Determine the (x, y) coordinate at the center of the cell enclosing the given text.  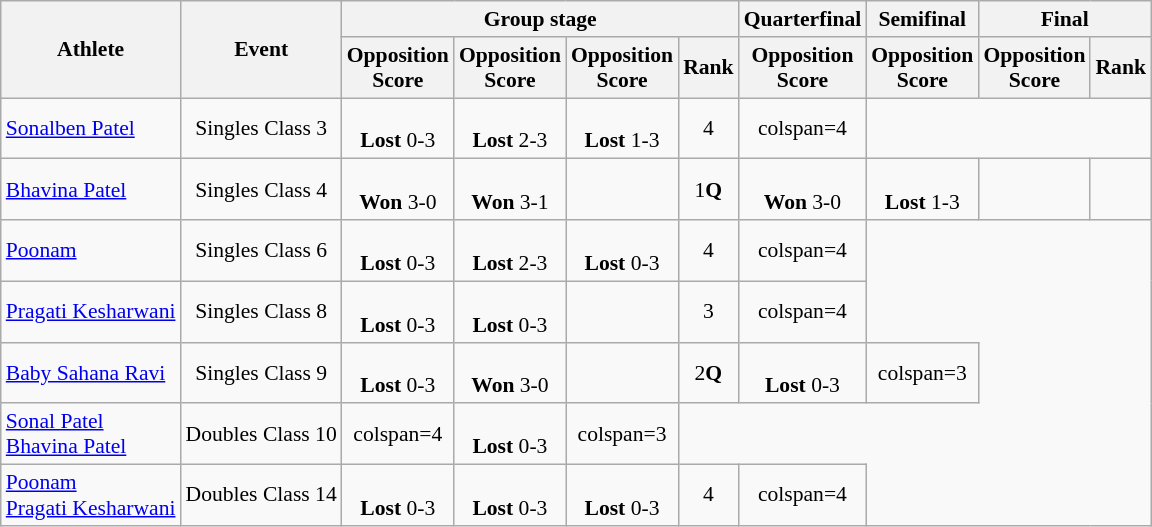
Doubles Class 10 (262, 434)
Event (262, 50)
Doubles Class 14 (262, 496)
Won 3-1 (510, 190)
Group stage (540, 19)
PoonamPragati Kesharwani (91, 496)
Sonal PatelBhavina Patel (91, 434)
Singles Class 9 (262, 372)
1Q (708, 190)
Sonalben Patel (91, 128)
3 (708, 312)
Pragati Kesharwani (91, 312)
Singles Class 3 (262, 128)
Singles Class 4 (262, 190)
Quarterfinal (803, 19)
Singles Class 6 (262, 250)
Poonam (91, 250)
Bhavina Patel (91, 190)
Final (1064, 19)
Baby Sahana Ravi (91, 372)
Semifinal (922, 19)
2Q (708, 372)
Athlete (91, 50)
Singles Class 8 (262, 312)
